From the cell containing the given text, extract its center point as (x, y) coordinate. 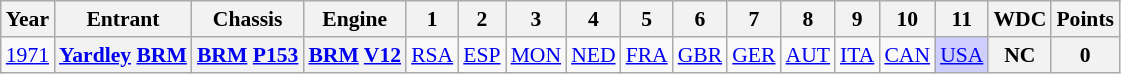
NED (593, 55)
1971 (28, 55)
9 (857, 19)
GBR (700, 55)
Engine (354, 19)
WDC (1020, 19)
1 (432, 19)
FRA (647, 55)
ESP (482, 55)
NC (1020, 55)
MON (536, 55)
0 (1085, 55)
4 (593, 19)
BRM V12 (354, 55)
Chassis (248, 19)
AUT (808, 55)
7 (754, 19)
5 (647, 19)
Year (28, 19)
RSA (432, 55)
10 (907, 19)
USA (962, 55)
11 (962, 19)
2 (482, 19)
ITA (857, 55)
Points (1085, 19)
6 (700, 19)
GER (754, 55)
Entrant (123, 19)
BRM P153 (248, 55)
Yardley BRM (123, 55)
3 (536, 19)
8 (808, 19)
CAN (907, 55)
